Pinpoint the cell where the given text exists, returning its [X, Y] midpoint coordinate. 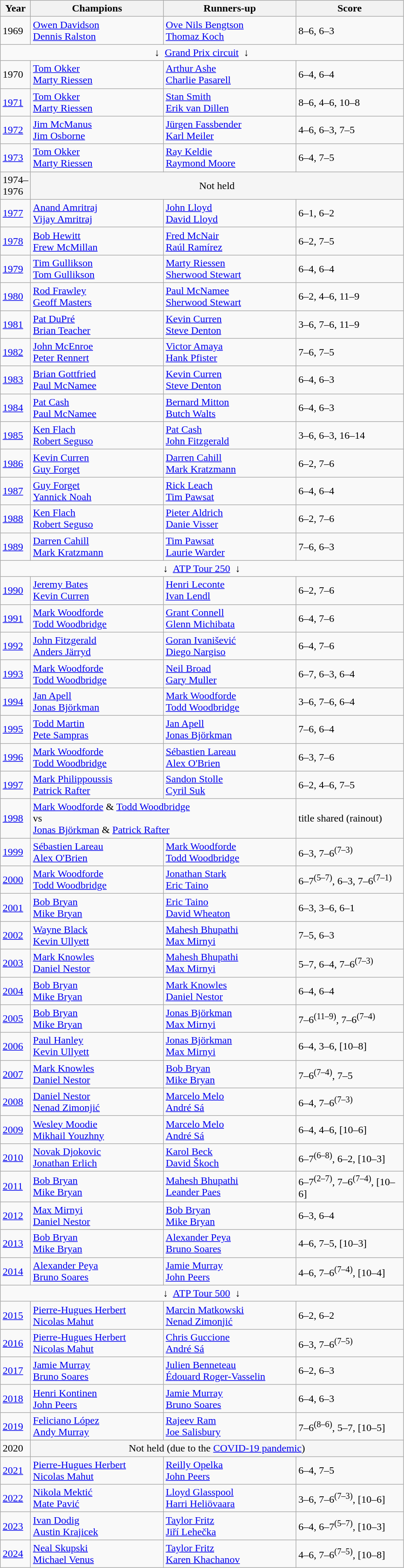
Feliciano López Andy Murray [97, 1426]
Taylor Fritz Karen Khachanov [230, 1553]
Lloyd Glasspool Harri Heliövaara [230, 1498]
1986 [15, 463]
2001 [15, 907]
2015 [15, 1315]
6–3, 6–4 [350, 1215]
2002 [15, 936]
7–6, 6–3 [350, 546]
1998 [15, 819]
Bob Hewitt Frew McMillan [97, 241]
1972 [15, 130]
6–4, 6–7(5–7), [10–3] [350, 1526]
2003 [15, 963]
2023 [15, 1526]
Tim Gullikson Tom Gullikson [97, 269]
John Fitzgerald Anders Järryd [97, 646]
1973 [15, 158]
Neil Broad Gary Muller [230, 673]
Brian Gottfried Paul McNamee [97, 380]
7–6, 6–4 [350, 729]
2016 [15, 1343]
7–6, 7–5 [350, 353]
1979 [15, 269]
1991 [15, 618]
Year [15, 9]
5–7, 6–4, 7–6(7–3) [350, 963]
6–4, 3–6, [10–8] [350, 1046]
2000 [15, 880]
Karol Beck David Škoch [230, 1157]
1996 [15, 757]
1978 [15, 241]
Jim McManus Jim Osborne [97, 130]
1987 [15, 491]
Chris Guccione André Sá [230, 1343]
6–7(6–8), 6–2, [10–3] [350, 1157]
Henri Leconte Ivan Lendl [230, 591]
Daniel Nestor Nenad Zimonjić [97, 1102]
4–6, 7–5, [10–3] [350, 1244]
Pat DuPré Brian Teacher [97, 324]
2008 [15, 1102]
8–6, 4–6, 10–8 [350, 102]
Nikola Mektić Mate Pavić [97, 1498]
Wesley Moodie Mikhail Youzhny [97, 1129]
Kevin Curren Guy Forget [97, 463]
2005 [15, 1018]
2006 [15, 1046]
Mark Woodforde & Todd Woodbridge vs Jonas Björkman & Patrick Rafter [163, 819]
1988 [15, 519]
Rajeev Ram Joe Salisbury [230, 1426]
1997 [15, 785]
Champions [97, 9]
2012 [15, 1215]
Marty Riessen Sherwood Stewart [230, 269]
2021 [15, 1471]
6–3, 3–6, 6–1 [350, 907]
1994 [15, 702]
2017 [15, 1371]
Todd Martin Pete Sampras [97, 729]
Rick Leach Tim Pawsat [230, 491]
Mahesh Bhupathi Leander Paes [230, 1186]
1995 [15, 729]
1971 [15, 102]
1992 [15, 646]
Pieter Aldrich Danie Visser [230, 519]
Novak Djokovic Jonathan Erlich [97, 1157]
Pat Cash Paul McNamee [97, 408]
6–4, 7–6(7–3) [350, 1102]
7–5, 6–3 [350, 936]
Stan Smith Erik van Dillen [230, 102]
Victor Amaya Hank Pfister [230, 353]
6–7(2–7), 7–6(7–4), [10–6] [350, 1186]
8–6, 6–3 [350, 31]
6–3, 7–6 [350, 757]
2020 [15, 1449]
1984 [15, 408]
Neal Skupski Michael Venus [97, 1553]
Paul Hanley Kevin Ullyett [97, 1046]
↓ ATP Tour 250 ↓ [202, 568]
3–6, 7–6, 11–9 [350, 324]
Tim Pawsat Laurie Warder [230, 546]
Not held (due to the COVID-19 pandemic) [217, 1449]
4–6, 6–3, 7–5 [350, 130]
6–7, 6–3, 6–4 [350, 673]
Jamie Murray John Peers [230, 1271]
3–6, 6–3, 16–14 [350, 435]
Pat Cash John Fitzgerald [230, 435]
1993 [15, 673]
Marcin Matkowski Nenad Zimonjić [230, 1315]
Sandon Stolle Cyril Suk [230, 785]
Eric Taino David Wheaton [230, 907]
Grant Connell Glenn Michibata [230, 618]
↓ ATP Tour 500 ↓ [202, 1293]
Not held [217, 185]
3–6, 7–6, 6–4 [350, 702]
6–2, 7–5 [350, 241]
Max Mirnyi Daniel Nestor [97, 1215]
6–2, 6–2 [350, 1315]
4–6, 7–6(7–5), [10–8] [350, 1553]
Runners-up [230, 9]
6–7(5–7), 6–3, 7–6(7–1) [350, 880]
2014 [15, 1271]
John Lloyd David Lloyd [230, 213]
title shared (rainout) [350, 819]
1981 [15, 324]
3–6, 7–6(7–3), [10–6] [350, 1498]
1985 [15, 435]
1990 [15, 591]
1969 [15, 31]
6–3, 7–6(7–5) [350, 1343]
1980 [15, 296]
Fred McNair Raúl Ramírez [230, 241]
2007 [15, 1074]
2019 [15, 1426]
Arthur Ashe Charlie Pasarell [230, 74]
1983 [15, 380]
7–6(7–4), 7–5 [350, 1074]
7–6(8–6), 5–7, [10–5] [350, 1426]
Henri Kontinen John Peers [97, 1398]
2010 [15, 1157]
Rod Frawley Geoff Masters [97, 296]
2009 [15, 1129]
6–1, 6–2 [350, 213]
Taylor Fritz Jiří Lehečka [230, 1526]
2022 [15, 1498]
Ray Keldie Raymond Moore [230, 158]
6–2, 4–6, 11–9 [350, 296]
1982 [15, 353]
Reilly Opelka John Peers [230, 1471]
6–3, 7–6(7–3) [350, 852]
1989 [15, 546]
4–6, 7–6(7–4), [10–4] [350, 1271]
Jeremy Bates Kevin Curren [97, 591]
Jürgen Fassbender Karl Meiler [230, 130]
1970 [15, 74]
Ove Nils Bengtson Thomaz Koch [230, 31]
Score [350, 9]
Paul McNamee Sherwood Stewart [230, 296]
1999 [15, 852]
2024 [15, 1553]
Julien Benneteau Édouard Roger-Vasselin [230, 1371]
↓ Grand Prix circuit ↓ [202, 52]
6–2, 4–6, 7–5 [350, 785]
Ivan Dodig Austin Krajicek [97, 1526]
Wayne Black Kevin Ullyett [97, 936]
Owen Davidson Dennis Ralston [97, 31]
2011 [15, 1186]
Jonathan Stark Eric Taino [230, 880]
Goran Ivanišević Diego Nargiso [230, 646]
2013 [15, 1244]
1977 [15, 213]
Bernard Mitton Butch Walts [230, 408]
2018 [15, 1398]
Guy Forget Yannick Noah [97, 491]
Mark Philippoussis Patrick Rafter [97, 785]
John McEnroe Peter Rennert [97, 353]
6–4, 4–6, [10–6] [350, 1129]
7–6(11–9), 7–6(7–4) [350, 1018]
1974–1976 [15, 185]
Anand Amritraj Vijay Amritraj [97, 213]
2004 [15, 991]
6–2, 6–3 [350, 1371]
